Locate the cell with the specified text and output its (x, y) center coordinate. 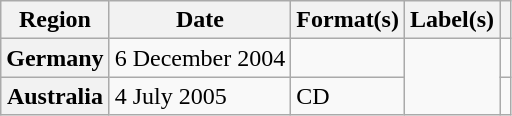
4 July 2005 (200, 96)
CD (348, 96)
6 December 2004 (200, 58)
Label(s) (452, 20)
Germany (55, 58)
Australia (55, 96)
Format(s) (348, 20)
Date (200, 20)
Region (55, 20)
